Return the [x, y] coordinate for the center point of the cell that contains the specified text.  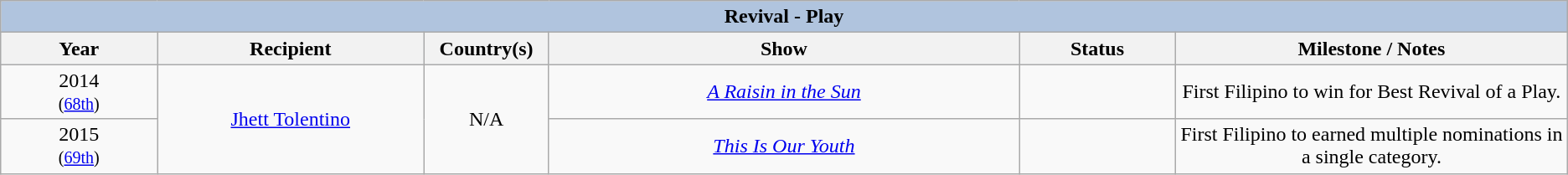
Status [1097, 49]
This Is Our Youth [784, 146]
N/A [487, 119]
Revival - Play [784, 17]
First Filipino to earned multiple nominations in a single category. [1372, 146]
Milestone / Notes [1372, 49]
Jhett Tolentino [291, 119]
Country(s) [487, 49]
Show [784, 49]
Year [79, 49]
2015(69th) [79, 146]
Recipient [291, 49]
A Raisin in the Sun [784, 92]
2014(68th) [79, 92]
First Filipino to win for Best Revival of a Play. [1372, 92]
